Determine the (x, y) coordinate at the center of the cell enclosing the given text.  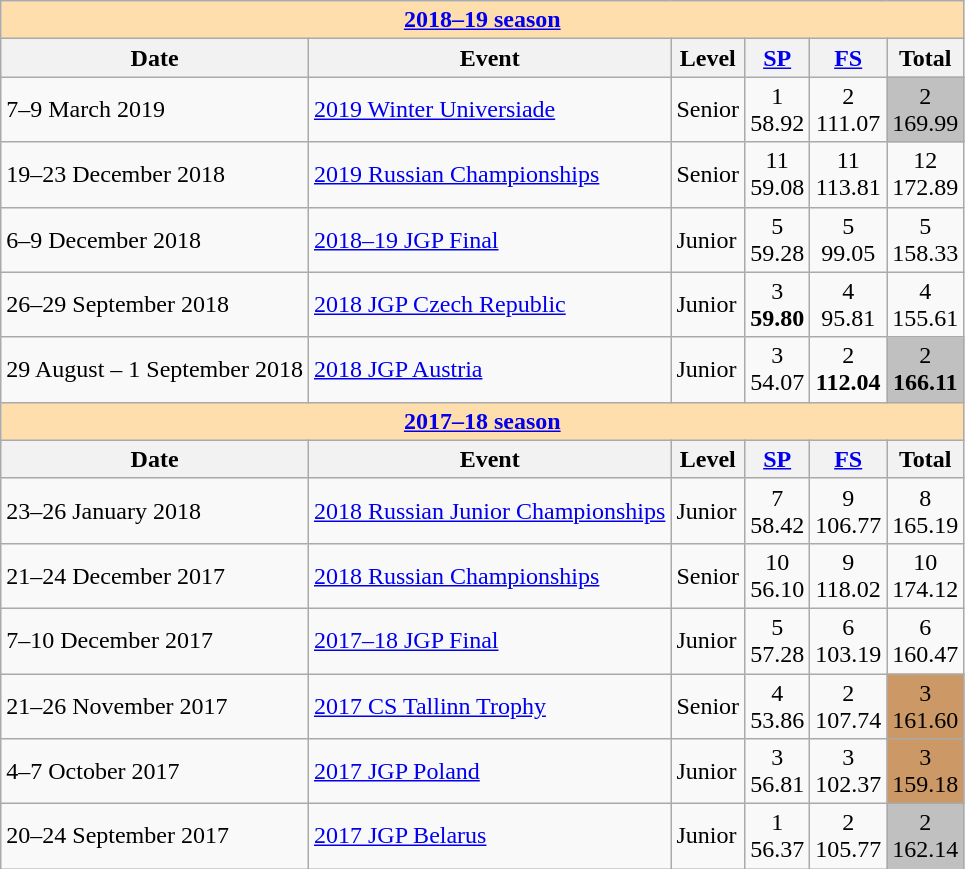
2 112.04 (848, 370)
2017–18 JGP Final (489, 640)
2017 JGP Belarus (489, 836)
6 103.19 (848, 640)
19–23 December 2018 (155, 174)
4 53.86 (778, 706)
2017–18 season (482, 421)
2018 Russian Championships (489, 576)
3 56.81 (778, 772)
5 99.05 (848, 240)
3 59.80 (778, 304)
6 160.47 (926, 640)
9 118.02 (848, 576)
2019 Russian Championships (489, 174)
11 59.08 (778, 174)
21–24 December 2017 (155, 576)
2018 JGP Austria (489, 370)
6–9 December 2018 (155, 240)
5 59.28 (778, 240)
9 106.77 (848, 510)
5 57.28 (778, 640)
2 111.07 (848, 110)
2 166.11 (926, 370)
12 172.89 (926, 174)
23–26 January 2018 (155, 510)
4 155.61 (926, 304)
8 165.19 (926, 510)
3 161.60 (926, 706)
2017 JGP Poland (489, 772)
1 56.37 (778, 836)
2 169.99 (926, 110)
7 58.42 (778, 510)
4 95.81 (848, 304)
2018–19 JGP Final (489, 240)
10 174.12 (926, 576)
2 105.77 (848, 836)
3 54.07 (778, 370)
2 107.74 (848, 706)
2018 JGP Czech Republic (489, 304)
11 113.81 (848, 174)
3 102.37 (848, 772)
20–24 September 2017 (155, 836)
2017 CS Tallinn Trophy (489, 706)
2018 Russian Junior Championships (489, 510)
29 August – 1 September 2018 (155, 370)
10 56.10 (778, 576)
7–10 December 2017 (155, 640)
2018–19 season (482, 20)
1 58.92 (778, 110)
7–9 March 2019 (155, 110)
26–29 September 2018 (155, 304)
21–26 November 2017 (155, 706)
4–7 October 2017 (155, 772)
2 162.14 (926, 836)
3 159.18 (926, 772)
2019 Winter Universiade (489, 110)
5 158.33 (926, 240)
